Return the (x, y) coordinate for the center point of the cell that contains the specified text.  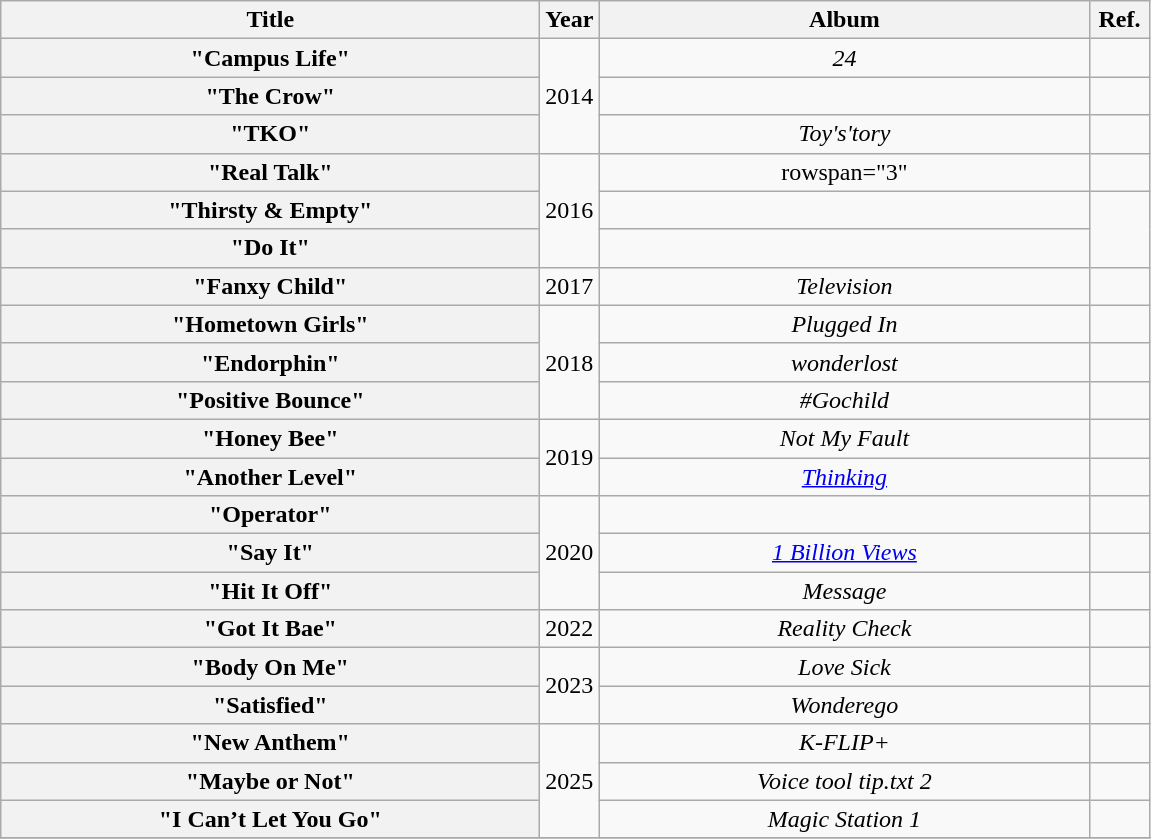
Year (570, 20)
"New Anthem" (270, 743)
"Body On Me" (270, 667)
"Say It" (270, 553)
Magic Station 1 (844, 819)
2016 (570, 210)
"Endorphin" (270, 362)
Reality Check (844, 629)
2025 (570, 781)
"Thirsty & Empty" (270, 210)
"Fanxy Child" (270, 286)
Album (844, 20)
"Hometown Girls" (270, 324)
Title (270, 20)
Love Sick (844, 667)
"Satisfied" (270, 705)
2019 (570, 457)
Toy's'tory (844, 134)
2018 (570, 362)
2014 (570, 96)
"Real Talk" (270, 172)
Television (844, 286)
1 Billion Views (844, 553)
2022 (570, 629)
2017 (570, 286)
"Campus Life" (270, 58)
"Do It" (270, 248)
Not My Fault (844, 438)
#Gochild (844, 400)
"Another Level" (270, 477)
"Hit It Off" (270, 591)
"The Crow" (270, 96)
K-FLIP+ (844, 743)
"TKO" (270, 134)
"Got It Bae" (270, 629)
2020 (570, 553)
2023 (570, 686)
"I Can’t Let You Go" (270, 819)
24 (844, 58)
Voice tool tip.txt 2 (844, 781)
"Maybe or Not" (270, 781)
"Honey Bee" (270, 438)
Thinking (844, 477)
Ref. (1120, 20)
Wonderego (844, 705)
"Positive Bounce" (270, 400)
rowspan="3" (844, 172)
"Operator" (270, 515)
Message (844, 591)
wonderlost (844, 362)
Plugged In (844, 324)
